Search for the cell housing the specified text and yield its [X, Y] center coordinate. 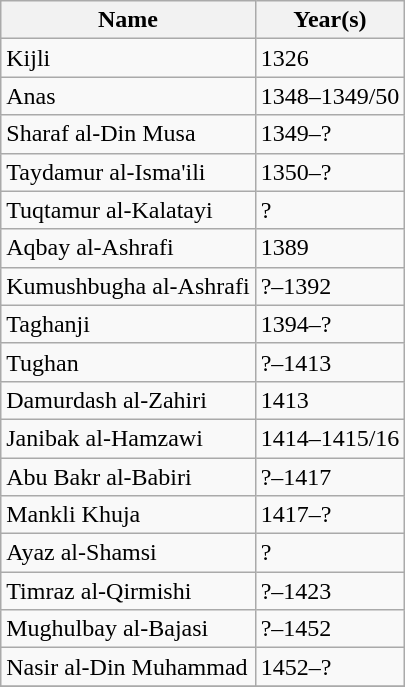
1413 [330, 400]
Tughan [128, 362]
?–1392 [330, 286]
1326 [330, 58]
Mughulbay al-Bajasi [128, 629]
?–1452 [330, 629]
1394–? [330, 324]
Name [128, 20]
Janibak al-Hamzawi [128, 438]
1389 [330, 248]
?–1423 [330, 591]
Kijli [128, 58]
1414–1415/16 [330, 438]
Timraz al-Qirmishi [128, 591]
Tuqtamur al-Kalatayi [128, 210]
Taghanji [128, 324]
Damurdash al-Zahiri [128, 400]
Year(s) [330, 20]
?–1417 [330, 477]
Aqbay al-Ashrafi [128, 248]
Nasir al-Din Muhammad [128, 667]
Abu Bakr al-Babiri [128, 477]
?–1413 [330, 362]
Sharaf al-Din Musa [128, 134]
1348–1349/50 [330, 96]
Kumushbugha al-Ashrafi [128, 286]
Taydamur al-Isma'ili [128, 172]
Anas [128, 96]
1452–? [330, 667]
1417–? [330, 515]
Ayaz al-Shamsi [128, 553]
1350–? [330, 172]
1349–? [330, 134]
Mankli Khuja [128, 515]
